Return the [x, y] coordinate for the center point of the cell that contains the specified text.  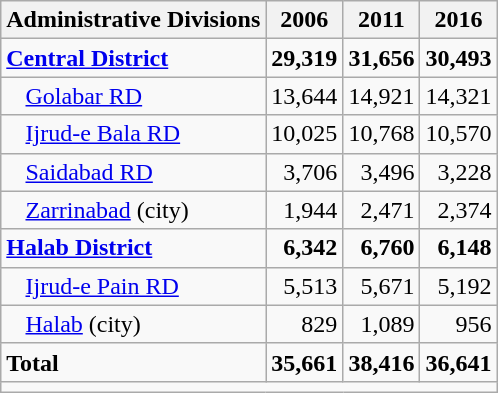
30,493 [458, 58]
5,513 [304, 286]
3,706 [304, 172]
Central District [134, 58]
1,089 [382, 324]
5,671 [382, 286]
38,416 [382, 362]
6,760 [382, 248]
13,644 [304, 96]
35,661 [304, 362]
5,192 [458, 286]
6,342 [304, 248]
Zarrinabad (city) [134, 210]
14,321 [458, 96]
2011 [382, 20]
2,374 [458, 210]
Administrative Divisions [134, 20]
6,148 [458, 248]
10,025 [304, 134]
Ijrud-e Bala RD [134, 134]
3,496 [382, 172]
Halab (city) [134, 324]
2006 [304, 20]
2,471 [382, 210]
31,656 [382, 58]
Halab District [134, 248]
956 [458, 324]
14,921 [382, 96]
29,319 [304, 58]
Golabar RD [134, 96]
Ijrud-e Pain RD [134, 286]
3,228 [458, 172]
829 [304, 324]
2016 [458, 20]
36,641 [458, 362]
Total [134, 362]
1,944 [304, 210]
10,570 [458, 134]
Saidabad RD [134, 172]
10,768 [382, 134]
